Provide the (x, y) coordinate of the cell's center where the given text is located.  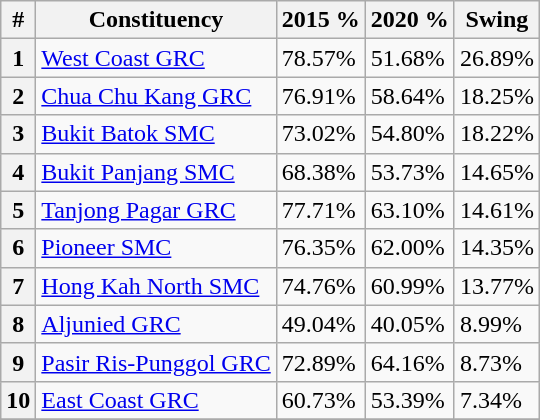
72.89% (320, 362)
64.16% (410, 362)
60.73% (320, 400)
76.91% (320, 96)
1 (18, 58)
18.22% (496, 134)
Swing (496, 20)
# (18, 20)
Pasir Ris-Punggol GRC (156, 362)
62.00% (410, 248)
53.39% (410, 400)
Constituency (156, 20)
68.38% (320, 172)
77.71% (320, 210)
63.10% (410, 210)
10 (18, 400)
Chua Chu Kang GRC (156, 96)
13.77% (496, 286)
40.05% (410, 324)
8 (18, 324)
9 (18, 362)
53.73% (410, 172)
14.65% (496, 172)
Hong Kah North SMC (156, 286)
Bukit Batok SMC (156, 134)
14.35% (496, 248)
7.34% (496, 400)
Pioneer SMC (156, 248)
Bukit Panjang SMC (156, 172)
8.73% (496, 362)
73.02% (320, 134)
2020 % (410, 20)
54.80% (410, 134)
4 (18, 172)
2015 % (320, 20)
51.68% (410, 58)
60.99% (410, 286)
West Coast GRC (156, 58)
78.57% (320, 58)
18.25% (496, 96)
2 (18, 96)
49.04% (320, 324)
Tanjong Pagar GRC (156, 210)
Aljunied GRC (156, 324)
7 (18, 286)
76.35% (320, 248)
3 (18, 134)
8.99% (496, 324)
5 (18, 210)
East Coast GRC (156, 400)
6 (18, 248)
14.61% (496, 210)
58.64% (410, 96)
26.89% (496, 58)
74.76% (320, 286)
